Scan for the cell matching the given text and deliver its [X, Y] coordinate at center. 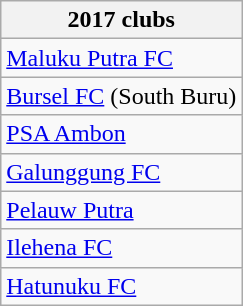
Galunggung FC [122, 172]
Bursel FC (South Buru) [122, 96]
PSA Ambon [122, 134]
Pelauw Putra [122, 210]
Maluku Putra FC [122, 58]
2017 clubs [122, 20]
Hatunuku FC [122, 286]
Ilehena FC [122, 248]
